Output the (x, y) coordinate of the center of the cell containing the given text.  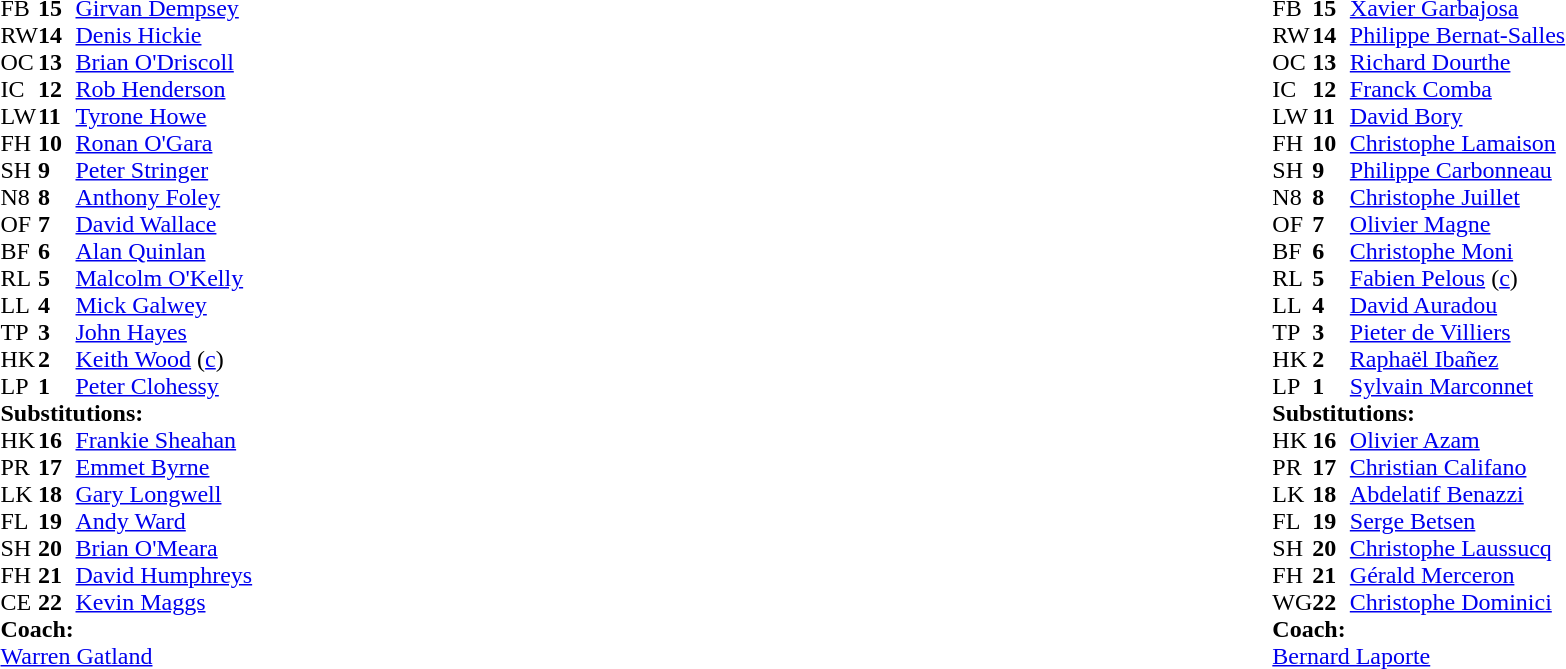
Brian O'Driscoll (164, 62)
Christophe Moni (1458, 252)
Rob Henderson (164, 90)
Sylvain Marconnet (1458, 386)
Gary Longwell (164, 494)
Tyrone Howe (164, 116)
Pieter de Villiers (1458, 332)
Warren Gatland (126, 656)
Franck Comba (1458, 90)
Anthony Foley (164, 198)
Olivier Azam (1458, 440)
Serge Betsen (1458, 522)
Denis Hickie (164, 36)
Olivier Magne (1458, 224)
CE (19, 602)
Frankie Sheahan (164, 440)
Christophe Lamaison (1458, 144)
Christophe Dominici (1458, 602)
Malcolm O'Kelly (164, 278)
Abdelatif Benazzi (1458, 494)
Christophe Laussucq (1458, 548)
John Hayes (164, 332)
Philippe Carbonneau (1458, 170)
Peter Clohessy (164, 386)
Raphaël Ibañez (1458, 360)
Gérald Merceron (1458, 576)
Kevin Maggs (164, 602)
Bernard Laporte (1418, 656)
David Bory (1458, 116)
David Auradou (1458, 306)
Philippe Bernat-Salles (1458, 36)
Christophe Juillet (1458, 198)
Peter Stringer (164, 170)
Ronan O'Gara (164, 144)
Brian O'Meara (164, 548)
Keith Wood (c) (164, 360)
Alan Quinlan (164, 252)
Emmet Byrne (164, 468)
Christian Califano (1458, 468)
Andy Ward (164, 522)
WG (1292, 602)
Richard Dourthe (1458, 62)
David Wallace (164, 224)
David Humphreys (164, 576)
Mick Galwey (164, 306)
Fabien Pelous (c) (1458, 278)
